Output the (X, Y) coordinate of the center of the cell containing the given text.  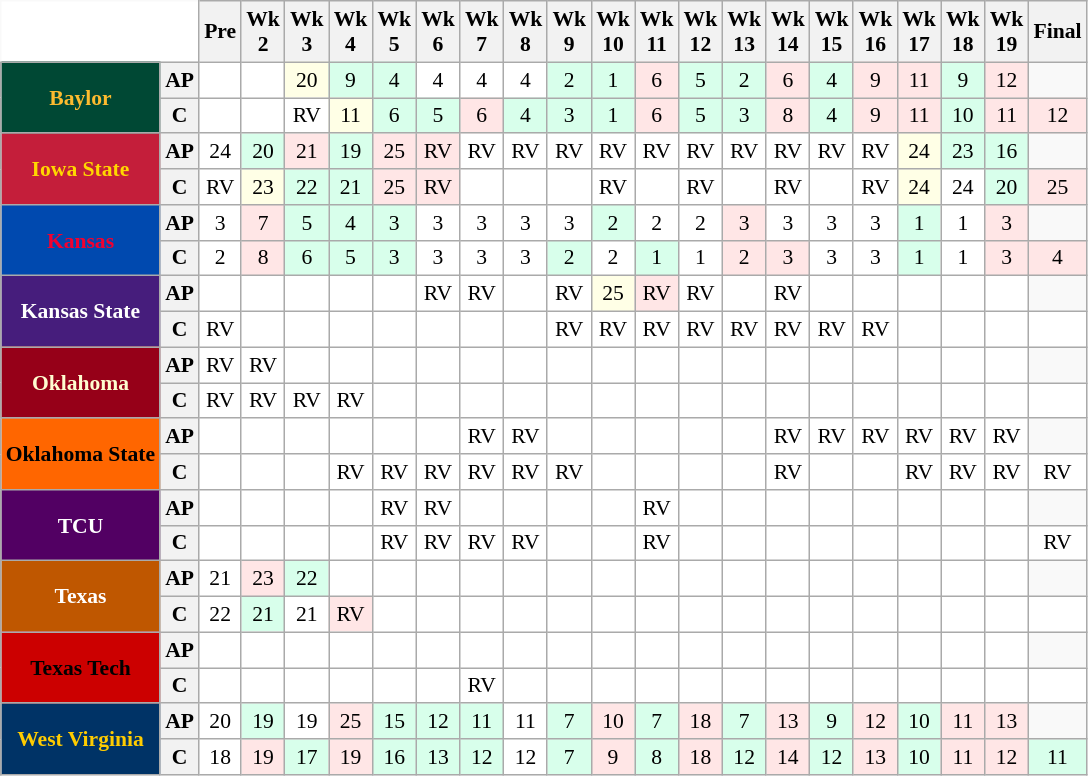
Texas (80, 596)
14 (788, 757)
Wk11 (657, 32)
Wk16 (875, 32)
15 (394, 722)
Wk12 (701, 32)
Wk14 (788, 32)
Wk8 (526, 32)
Wk2 (263, 32)
Pre (220, 32)
Wk19 (1007, 32)
Wk5 (394, 32)
Wk13 (744, 32)
Iowa State (80, 170)
Wk18 (963, 32)
TCU (80, 526)
Oklahoma (80, 382)
Kansas State (80, 312)
17 (307, 757)
West Virginia (80, 740)
Wk9 (569, 32)
Texas Tech (80, 668)
Kansas (80, 240)
Final (1057, 32)
Wk3 (307, 32)
Wk4 (351, 32)
Wk7 (482, 32)
Wk10 (613, 32)
Wk15 (832, 32)
Wk17 (919, 32)
Baylor (80, 98)
Wk6 (438, 32)
Oklahoma State (80, 454)
